Find where the given text appears and provide that cell's center as [X, Y] coordinate. 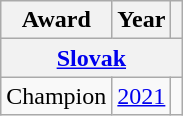
Year [142, 20]
Slovak [92, 58]
Award [56, 20]
2021 [142, 96]
Champion [56, 96]
